Return the [X, Y] coordinate for the center point of the cell that contains the specified text.  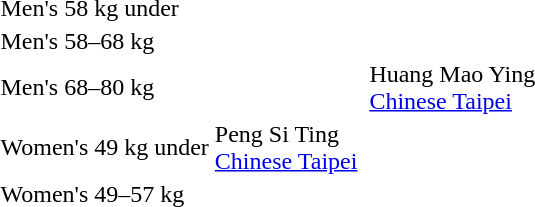
Peng Si Ting Chinese Taipei [286, 148]
